For the text-containing cell, return its midpoint in [x, y] coordinate format. 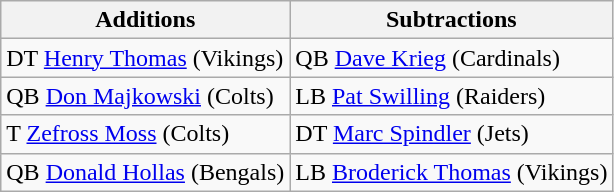
LB Broderick Thomas (Vikings) [452, 172]
Additions [146, 20]
QB Donald Hollas (Bengals) [146, 172]
QB Don Majkowski (Colts) [146, 96]
LB Pat Swilling (Raiders) [452, 96]
DT Marc Spindler (Jets) [452, 134]
Subtractions [452, 20]
T Zefross Moss (Colts) [146, 134]
QB Dave Krieg (Cardinals) [452, 58]
DT Henry Thomas (Vikings) [146, 58]
